From the cell containing the given text, extract its center point as (X, Y) coordinate. 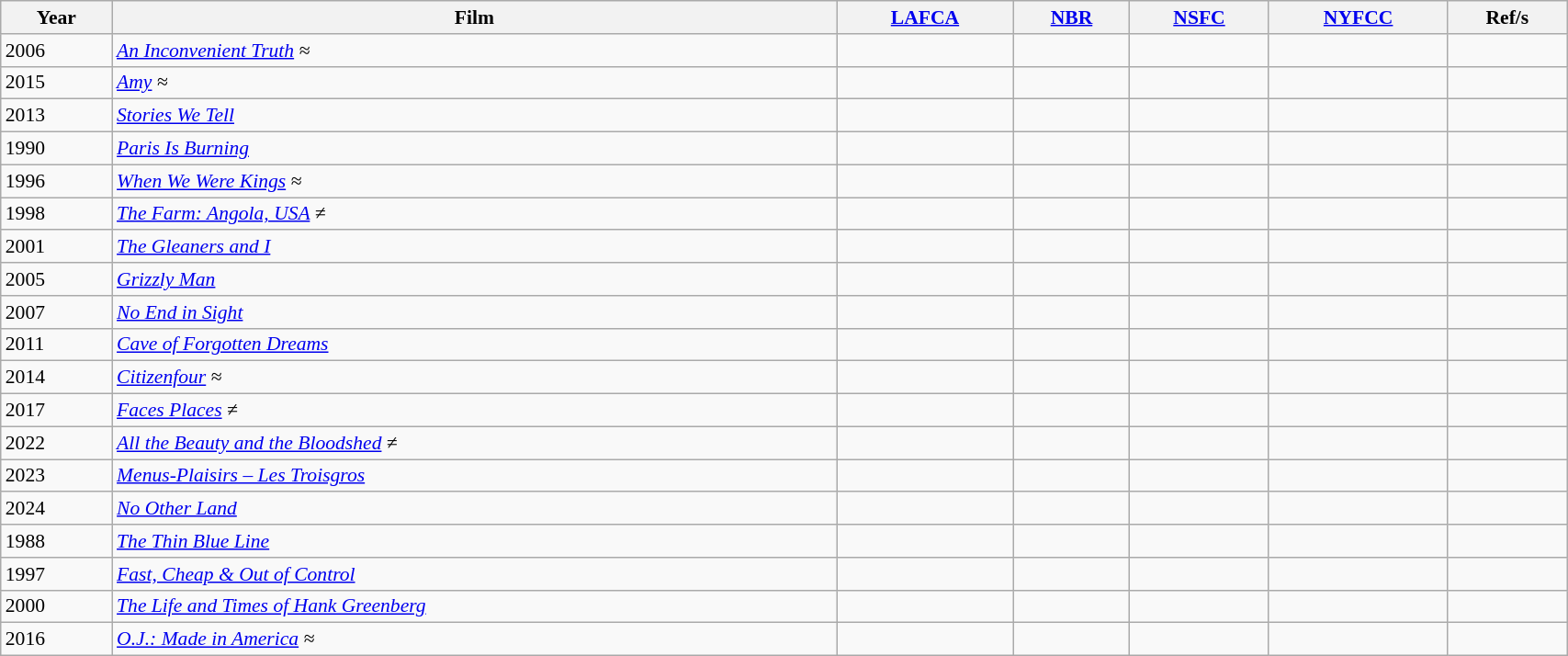
Amy ≈ (474, 83)
Ref/s (1507, 17)
Paris Is Burning (474, 149)
1997 (57, 574)
2022 (57, 443)
The Gleaners and I (474, 247)
1990 (57, 149)
All the Beauty and the Bloodshed ≠ (474, 443)
Film (474, 17)
O.J.: Made in America ≈ (474, 639)
An Inconvenient Truth ≈ (474, 51)
No End in Sight (474, 312)
When We Were Kings ≈ (474, 181)
1996 (57, 181)
Menus-Plaisirs – Les Troisgros (474, 476)
NSFC (1200, 17)
Fast, Cheap & Out of Control (474, 574)
2014 (57, 378)
2016 (57, 639)
Stories We Tell (474, 116)
2015 (57, 83)
2006 (57, 51)
The Life and Times of Hank Greenberg (474, 606)
Grizzly Man (474, 279)
2017 (57, 411)
2000 (57, 606)
The Thin Blue Line (474, 541)
2013 (57, 116)
LAFCA (925, 17)
No Other Land (474, 509)
NBR (1071, 17)
2005 (57, 279)
Faces Places ≠ (474, 411)
The Farm: Angola, USA ≠ (474, 214)
2024 (57, 509)
2007 (57, 312)
2023 (57, 476)
Cave of Forgotten Dreams (474, 345)
Year (57, 17)
1988 (57, 541)
1998 (57, 214)
2011 (57, 345)
Citizenfour ≈ (474, 378)
2001 (57, 247)
NYFCC (1358, 17)
